Return (X, Y) of the center of cell containing provided text 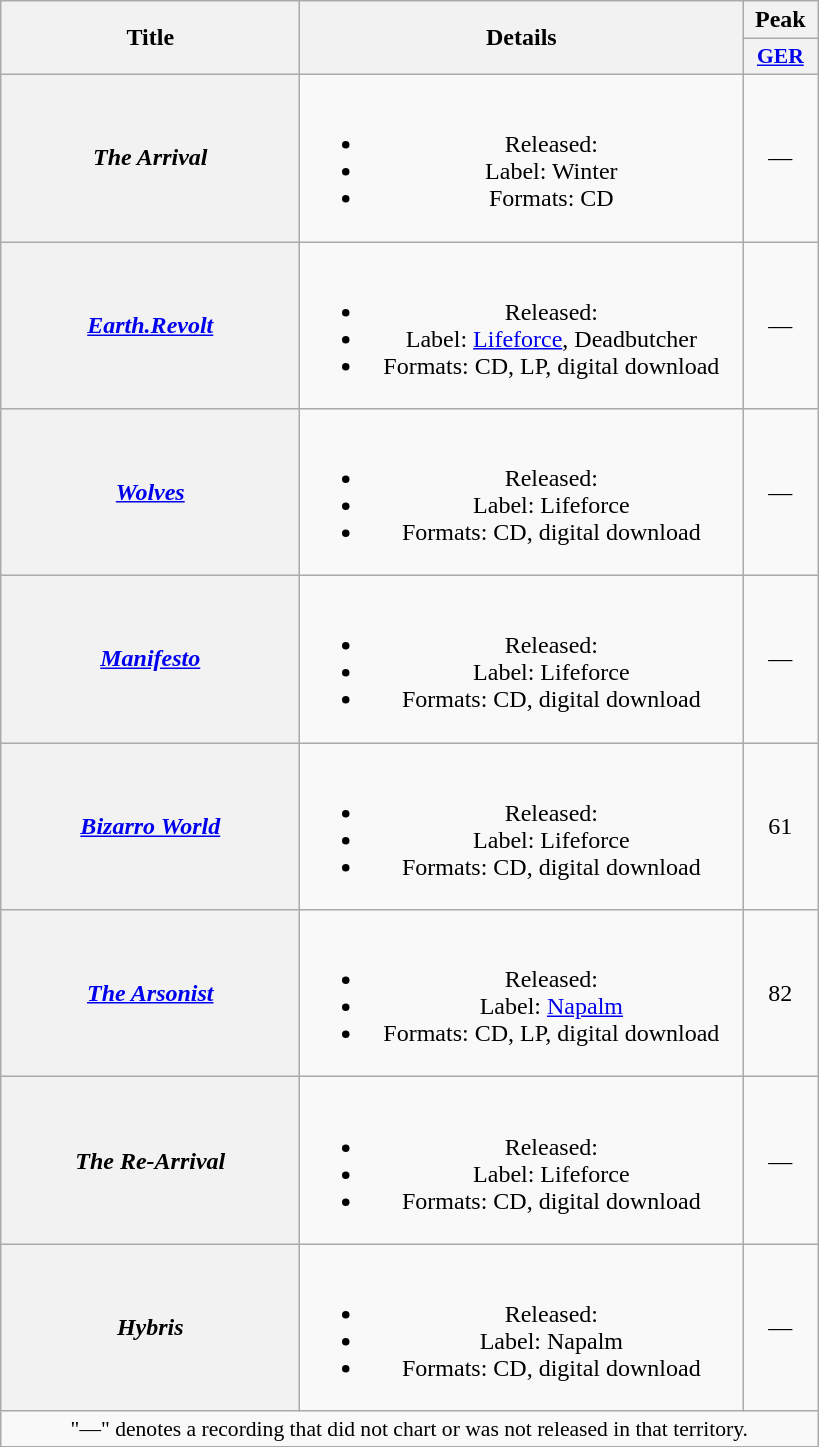
Earth.Revolt (150, 326)
Title (150, 38)
Released: Label: Lifeforce, DeadbutcherFormats: CD, LP, digital download (522, 326)
82 (780, 994)
61 (780, 826)
Wolves (150, 492)
Details (522, 38)
Hybris (150, 1328)
The Re-Arrival (150, 1160)
Released: Label: WinterFormats: CD (522, 158)
Peak (780, 20)
Released: Label: NapalmFormats: CD, digital download (522, 1328)
The Arsonist (150, 994)
Bizarro World (150, 826)
The Arrival (150, 158)
Released: Label: NapalmFormats: CD, LP, digital download (522, 994)
GER (780, 57)
"—" denotes a recording that did not chart or was not released in that territory. (410, 1429)
Manifesto (150, 660)
